Detect which cell encompasses the target text, then output its [X, Y] center coordinate. 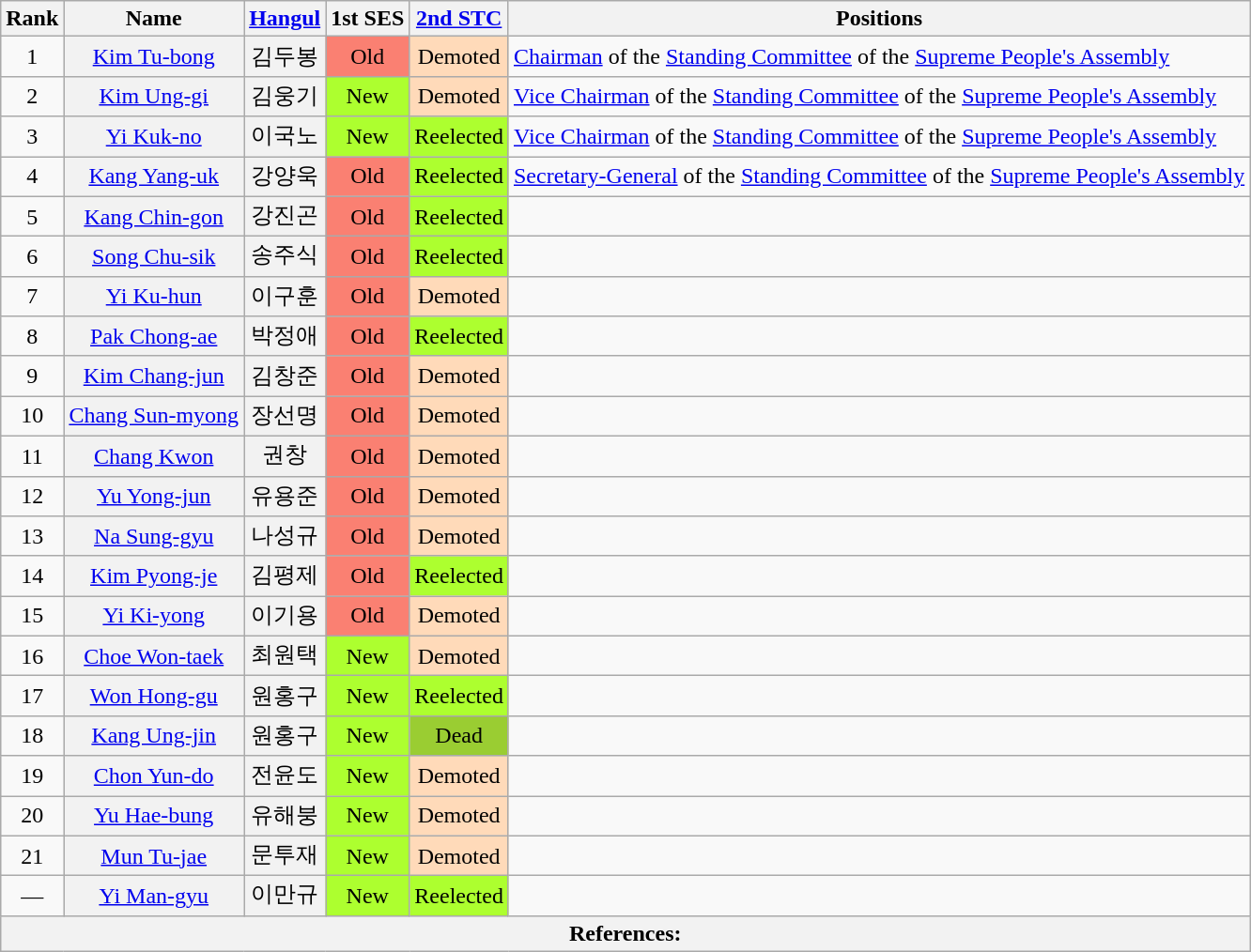
Kang Chin-gon [154, 216]
16 [32, 655]
전윤도 [286, 775]
Yu Yong-jun [154, 496]
Kim Ung-gi [154, 96]
7 [32, 297]
1 [32, 56]
문투재 [286, 856]
유해붕 [286, 817]
References: [625, 933]
21 [32, 856]
Kang Ung-jin [154, 736]
Kim Chang-jun [154, 376]
Chang Kwon [154, 456]
Yi Kuk-no [154, 137]
Na Sung-gyu [154, 537]
2nd STC [459, 19]
5 [32, 216]
15 [32, 616]
Yu Hae-bung [154, 817]
강양욱 [286, 177]
유용준 [286, 496]
김두봉 [286, 56]
Chang Sun-myong [154, 417]
1st SES [368, 19]
장선명 [286, 417]
김창준 [286, 376]
Choe Won-taek [154, 655]
12 [32, 496]
김웅기 [286, 96]
11 [32, 456]
Positions [879, 19]
송주식 [286, 257]
Hangul [286, 19]
Dead [459, 736]
18 [32, 736]
9 [32, 376]
Mun Tu-jae [154, 856]
10 [32, 417]
권창 [286, 456]
이기용 [286, 616]
Song Chu-sik [154, 257]
최원택 [286, 655]
Chairman of the Standing Committee of the Supreme People's Assembly [879, 56]
나성규 [286, 537]
6 [32, 257]
Kim Pyong-je [154, 576]
20 [32, 817]
강진곤 [286, 216]
19 [32, 775]
4 [32, 177]
Kim Tu-bong [154, 56]
17 [32, 697]
이국노 [286, 137]
2 [32, 96]
Name [154, 19]
이만규 [286, 896]
박정애 [286, 336]
Yi Ki-yong [154, 616]
Rank [32, 19]
Chon Yun-do [154, 775]
Yi Ku-hun [154, 297]
— [32, 896]
Kang Yang-uk [154, 177]
김평제 [286, 576]
14 [32, 576]
8 [32, 336]
Yi Man-gyu [154, 896]
Pak Chong-ae [154, 336]
13 [32, 537]
Secretary-General of the Standing Committee of the Supreme People's Assembly [879, 177]
3 [32, 137]
Won Hong-gu [154, 697]
이구훈 [286, 297]
